Capture the cell that displays the provided text and extract its (X, Y) central coordinate. 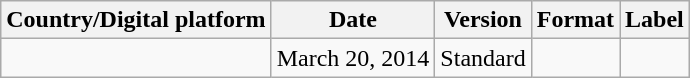
March 20, 2014 (353, 58)
Format (575, 20)
Date (353, 20)
Country/Digital platform (136, 20)
Label (655, 20)
Standard (483, 58)
Version (483, 20)
